For the text-containing cell, return its midpoint in (X, Y) coordinate format. 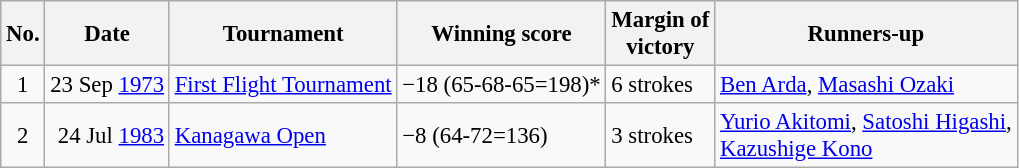
23 Sep 1973 (107, 85)
−8 (64-72=136) (502, 136)
Kanagawa Open (283, 136)
Winning score (502, 34)
24 Jul 1983 (107, 136)
Ben Arda, Masashi Ozaki (866, 85)
Tournament (283, 34)
Date (107, 34)
3 strokes (660, 136)
2 (23, 136)
Yurio Akitomi, Satoshi Higashi, Kazushige Kono (866, 136)
−18 (65-68-65=198)* (502, 85)
No. (23, 34)
First Flight Tournament (283, 85)
Margin ofvictory (660, 34)
Runners-up (866, 34)
6 strokes (660, 85)
1 (23, 85)
